Find where the given text appears and provide that cell's center as (x, y) coordinate. 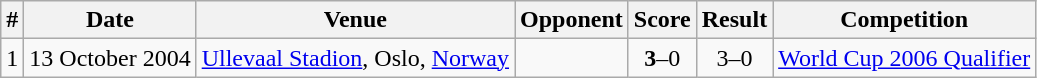
Result (734, 20)
# (12, 20)
World Cup 2006 Qualifier (904, 58)
Venue (355, 20)
Date (110, 20)
Score (662, 20)
1 (12, 58)
Competition (904, 20)
13 October 2004 (110, 58)
Ullevaal Stadion, Oslo, Norway (355, 58)
Opponent (572, 20)
